From the cell containing the given text, extract its center point as (x, y) coordinate. 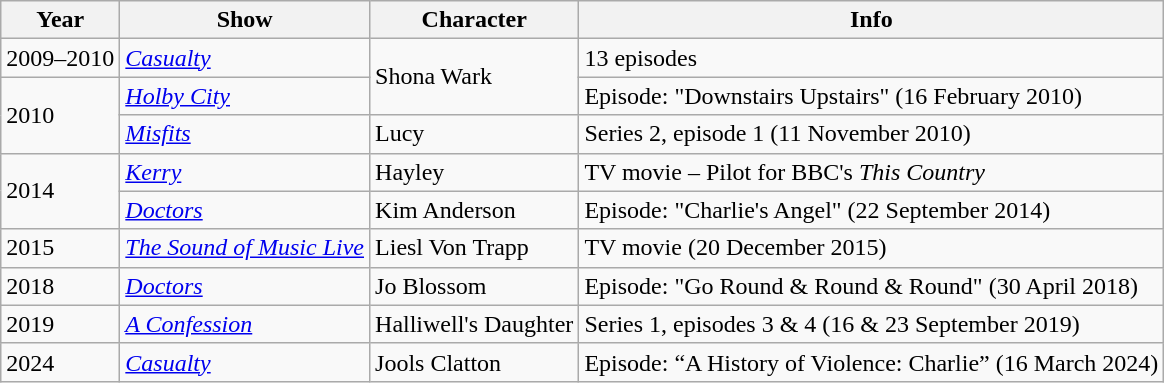
Liesl Von Trapp (474, 248)
Lucy (474, 134)
Jools Clatton (474, 362)
Hayley (474, 172)
2015 (60, 248)
Episode: "Charlie's Angel" (22 September 2014) (872, 210)
2009–2010 (60, 58)
2014 (60, 191)
The Sound of Music Live (245, 248)
Show (245, 20)
Kerry (245, 172)
Episode: "Downstairs Upstairs" (16 February 2010) (872, 96)
Year (60, 20)
2019 (60, 324)
2024 (60, 362)
2018 (60, 286)
Misfits (245, 134)
Series 1, episodes 3 & 4 (16 & 23 September 2019) (872, 324)
Series 2, episode 1 (11 November 2010) (872, 134)
Character (474, 20)
13 episodes (872, 58)
Shona Wark (474, 77)
Holby City (245, 96)
TV movie (20 December 2015) (872, 248)
Halliwell's Daughter (474, 324)
Jo Blossom (474, 286)
Episode: “A History of Violence: Charlie” (16 March 2024) (872, 362)
2010 (60, 115)
Kim Anderson (474, 210)
Episode: "Go Round & Round & Round" (30 April 2018) (872, 286)
TV movie – Pilot for BBC's This Country (872, 172)
Info (872, 20)
A Confession (245, 324)
